Identify which cell holds the provided text, then report its [x, y] central coordinate. 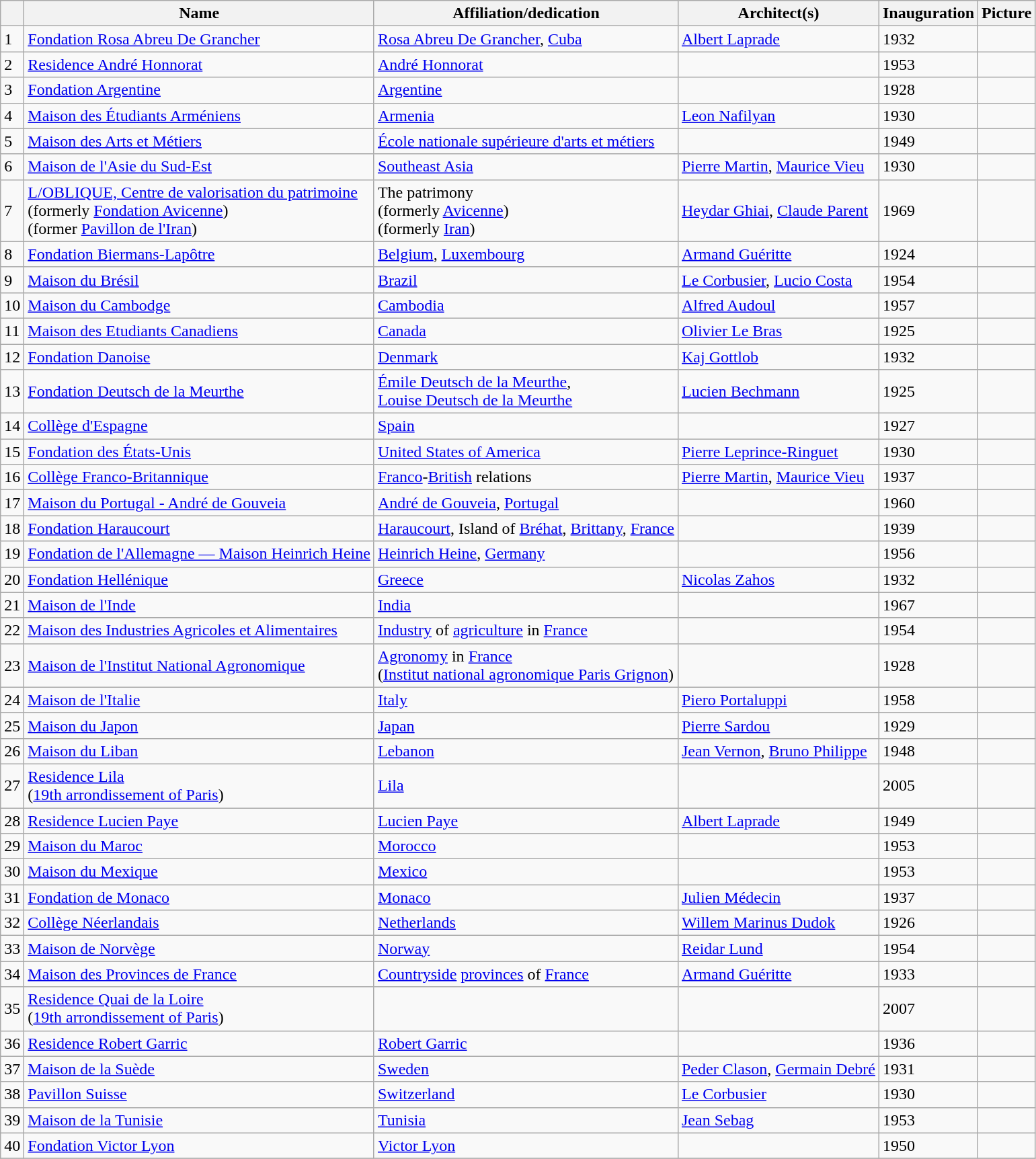
Residence Lila(19th arrondissement of Paris) [199, 785]
The patrimony(formerly Avicenne)(formerly Iran) [526, 210]
Switzerland [526, 1094]
Maison de l'Institut National Agronomique [199, 666]
10 [12, 305]
Maison du Maroc [199, 846]
Willem Marinus Dudok [779, 923]
28 [12, 821]
Name [199, 13]
21 [12, 605]
1 [12, 39]
Mexico [526, 872]
Collège Néerlandais [199, 923]
Inauguration [928, 13]
29 [12, 846]
Fondation de Monaco [199, 897]
Lucien Paye [526, 821]
Kaj Gottlob [779, 357]
2007 [928, 1008]
L/OBLIQUE, Centre de valorisation du patrimoine(formerly Fondation Avicenne)(former Pavillon de l'Iran) [199, 210]
39 [12, 1120]
1957 [928, 305]
40 [12, 1146]
Piero Portaluppi [779, 700]
Cambodia [526, 305]
1924 [928, 254]
2 [12, 65]
Southeast Asia [526, 167]
Fondation Biermans-Lapôtre [199, 254]
Olivier Le Bras [779, 331]
Maison de l'Inde [199, 605]
Émile Deutsch de la Meurthe,Louise Deutsch de la Meurthe [526, 391]
17 [12, 503]
Maison du Liban [199, 751]
Maison du Japon [199, 725]
Fondation Victor Lyon [199, 1146]
Haraucourt, Island of Bréhat, Brittany, France [526, 528]
Maison de l'Asie du Sud-Est [199, 167]
Fondation des États-Unis [199, 452]
1927 [928, 426]
Fondation de l'Allemagne — Maison Heinrich Heine [199, 554]
Fondation Haraucourt [199, 528]
Le Corbusier [779, 1094]
1948 [928, 751]
Sweden [526, 1069]
Collège d'Espagne [199, 426]
Lebanon [526, 751]
Alfred Audoul [779, 305]
34 [12, 974]
15 [12, 452]
1967 [928, 605]
Victor Lyon [526, 1146]
André de Gouveia, Portugal [526, 503]
Leon Nafilyan [779, 116]
Italy [526, 700]
Picture [1007, 13]
18 [12, 528]
Maison du Portugal - André de Gouveia [199, 503]
33 [12, 949]
Belgium, Luxembourg [526, 254]
26 [12, 751]
1929 [928, 725]
Franco-British relations [526, 477]
Maison des Industries Agricoles et Alimentaires [199, 631]
Denmark [526, 357]
16 [12, 477]
Maison de la Tunisie [199, 1120]
14 [12, 426]
4 [12, 116]
Morocco [526, 846]
22 [12, 631]
Argentine [526, 90]
Reidar Lund [779, 949]
Netherlands [526, 923]
1933 [928, 974]
Residence Robert Garric [199, 1043]
Residence André Honnorat [199, 65]
13 [12, 391]
11 [12, 331]
5 [12, 141]
Maison des Arts et Métiers [199, 141]
Greece [526, 579]
Heinrich Heine, Germany [526, 554]
Fondation Hellénique [199, 579]
École nationale supérieure d'arts et métiers [526, 141]
Maison des Provinces de France [199, 974]
Affiliation/dedication [526, 13]
Tunisia [526, 1120]
35 [12, 1008]
Brazil [526, 280]
3 [12, 90]
Robert Garric [526, 1043]
Collège Franco-Britannique [199, 477]
Maison du Cambodge [199, 305]
Julien Médecin [779, 897]
Canada [526, 331]
1936 [928, 1043]
19 [12, 554]
Countryside provinces of France [526, 974]
25 [12, 725]
30 [12, 872]
Industry of agriculture in France [526, 631]
2005 [928, 785]
Monaco [526, 897]
36 [12, 1043]
12 [12, 357]
9 [12, 280]
Fondation Deutsch de la Meurthe [199, 391]
1931 [928, 1069]
Maison de la Suède [199, 1069]
André Honnorat [526, 65]
Maison de Norvège [199, 949]
1956 [928, 554]
27 [12, 785]
Pavillon Suisse [199, 1094]
Peder Clason, Germain Debré [779, 1069]
Lila [526, 785]
Heydar Ghiai, Claude Parent [779, 210]
Lucien Bechmann [779, 391]
Fondation Argentine [199, 90]
Pierre Leprince-Ringuet [779, 452]
Nicolas Zahos [779, 579]
Maison du Brésil [199, 280]
Norway [526, 949]
7 [12, 210]
38 [12, 1094]
Spain [526, 426]
Maison de l'Italie [199, 700]
37 [12, 1069]
India [526, 605]
1950 [928, 1146]
Maison des Etudiants Canadiens [199, 331]
20 [12, 579]
Maison du Mexique [199, 872]
1939 [928, 528]
1969 [928, 210]
Fondation Danoise [199, 357]
1960 [928, 503]
31 [12, 897]
32 [12, 923]
1926 [928, 923]
United States of America [526, 452]
Fondation Rosa Abreu De Grancher [199, 39]
Residence Lucien Paye [199, 821]
Residence Quai de la Loire(19th arrondissement of Paris) [199, 1008]
8 [12, 254]
Pierre Sardou [779, 725]
6 [12, 167]
Rosa Abreu De Grancher, Cuba [526, 39]
Jean Vernon, Bruno Philippe [779, 751]
Architect(s) [779, 13]
23 [12, 666]
24 [12, 700]
Jean Sebag [779, 1120]
Armenia [526, 116]
Le Corbusier, Lucio Costa [779, 280]
Maison des Étudiants Arméniens [199, 116]
1958 [928, 700]
Japan [526, 725]
Agronomy in France(Institut national agronomique Paris Grignon) [526, 666]
